From the cell containing the given text, extract its center point as (X, Y) coordinate. 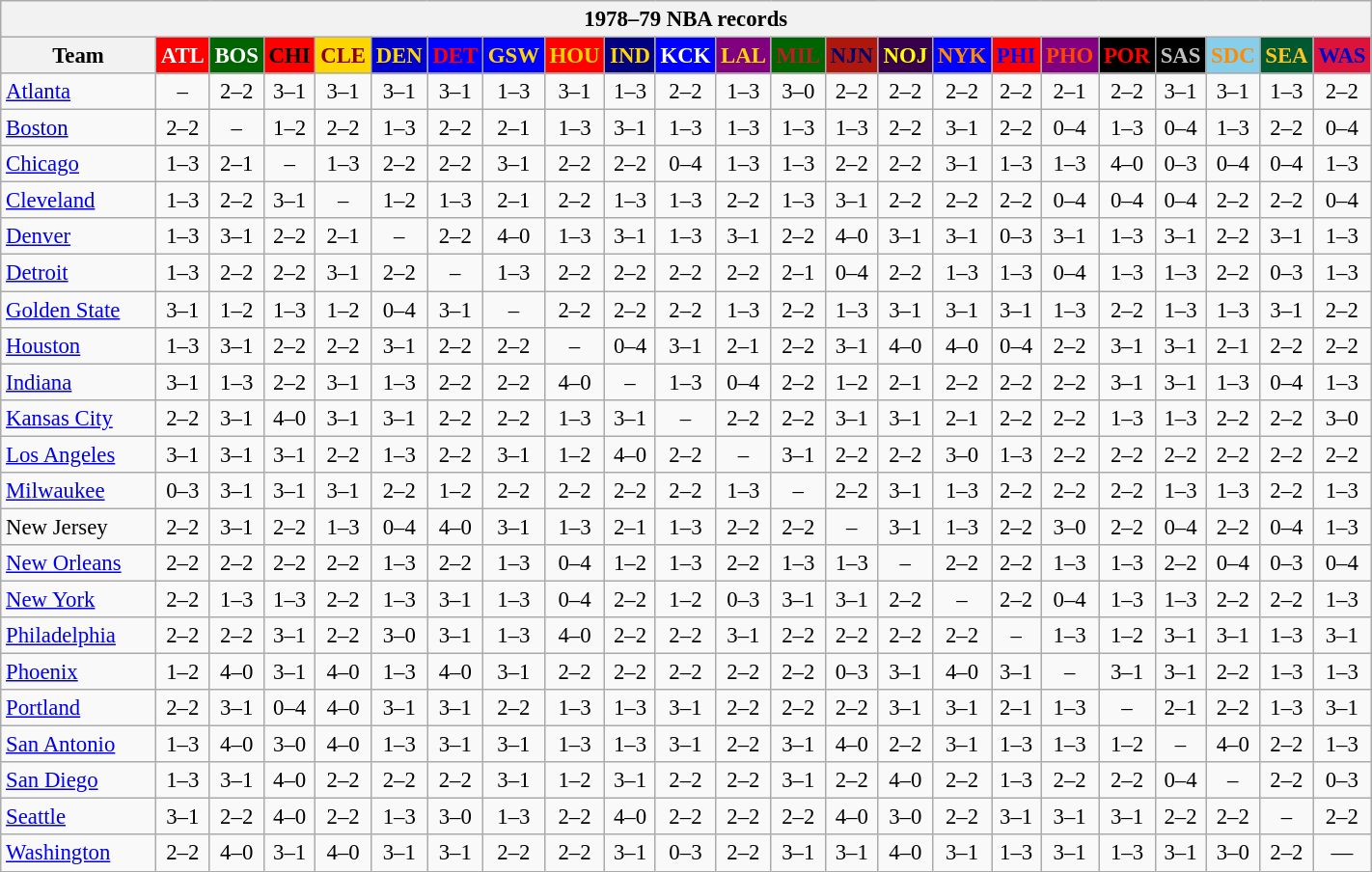
— (1342, 854)
NJN (851, 56)
LAL (743, 56)
MIL (798, 56)
Milwaukee (79, 491)
DEN (399, 56)
CLE (343, 56)
WAS (1342, 56)
1978–79 NBA records (686, 19)
Golden State (79, 310)
New Jersey (79, 527)
Boston (79, 128)
HOU (575, 56)
Seattle (79, 817)
Los Angeles (79, 454)
San Antonio (79, 745)
Houston (79, 345)
DET (455, 56)
PHI (1017, 56)
Phoenix (79, 672)
GSW (514, 56)
Portland (79, 708)
Denver (79, 236)
PHO (1070, 56)
San Diego (79, 780)
CHI (289, 56)
SEA (1287, 56)
SDC (1233, 56)
Philadelphia (79, 636)
Atlanta (79, 92)
Chicago (79, 164)
POR (1127, 56)
NYK (961, 56)
NOJ (905, 56)
Washington (79, 854)
Cleveland (79, 201)
KCK (685, 56)
Detroit (79, 273)
ATL (182, 56)
SAS (1180, 56)
New Orleans (79, 563)
BOS (236, 56)
New York (79, 599)
IND (630, 56)
Team (79, 56)
Indiana (79, 382)
Kansas City (79, 418)
